Scan for the cell matching the given text and deliver its [X, Y] coordinate at center. 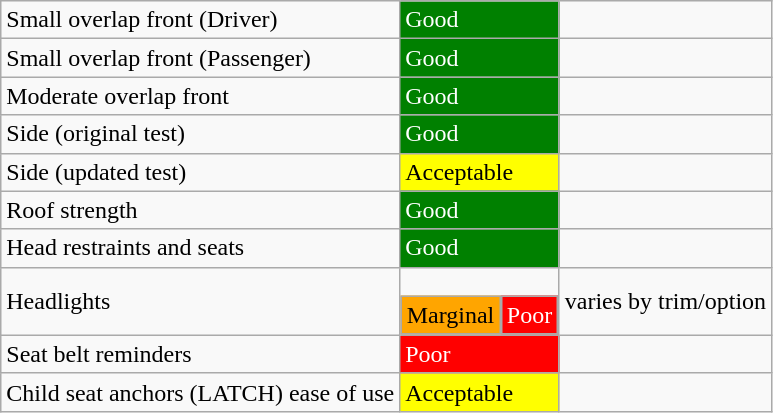
Marginal Poor [480, 301]
Small overlap front (Driver) [200, 20]
Seat belt reminders [200, 354]
varies by trim/option [665, 301]
Roof strength [200, 210]
Marginal [450, 315]
Headlights [200, 301]
Head restraints and seats [200, 248]
Moderate overlap front [200, 96]
Side (updated test) [200, 172]
Side (original test) [200, 134]
Small overlap front (Passenger) [200, 58]
Child seat anchors (LATCH) ease of use [200, 392]
